Search for the cell housing the specified text and yield its (x, y) center coordinate. 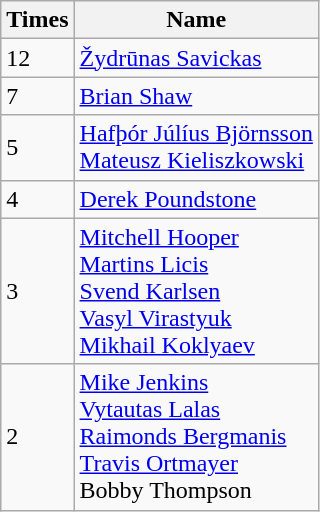
4 (38, 199)
Mike Jenkins Vytautas Lalas Raimonds Bergmanis Travis Ortmayer Bobby Thompson (196, 437)
Brian Shaw (196, 96)
Hafþór Júlíus Björnsson Mateusz Kieliszkowski (196, 148)
Name (196, 20)
3 (38, 291)
12 (38, 58)
Times (38, 20)
Žydrūnas Savickas (196, 58)
5 (38, 148)
7 (38, 96)
2 (38, 437)
Derek Poundstone (196, 199)
Mitchell Hooper Martins Licis Svend Karlsen Vasyl Virastyuk Mikhail Koklyaev (196, 291)
